Detect which cell encompasses the target text, then output its (X, Y) center coordinate. 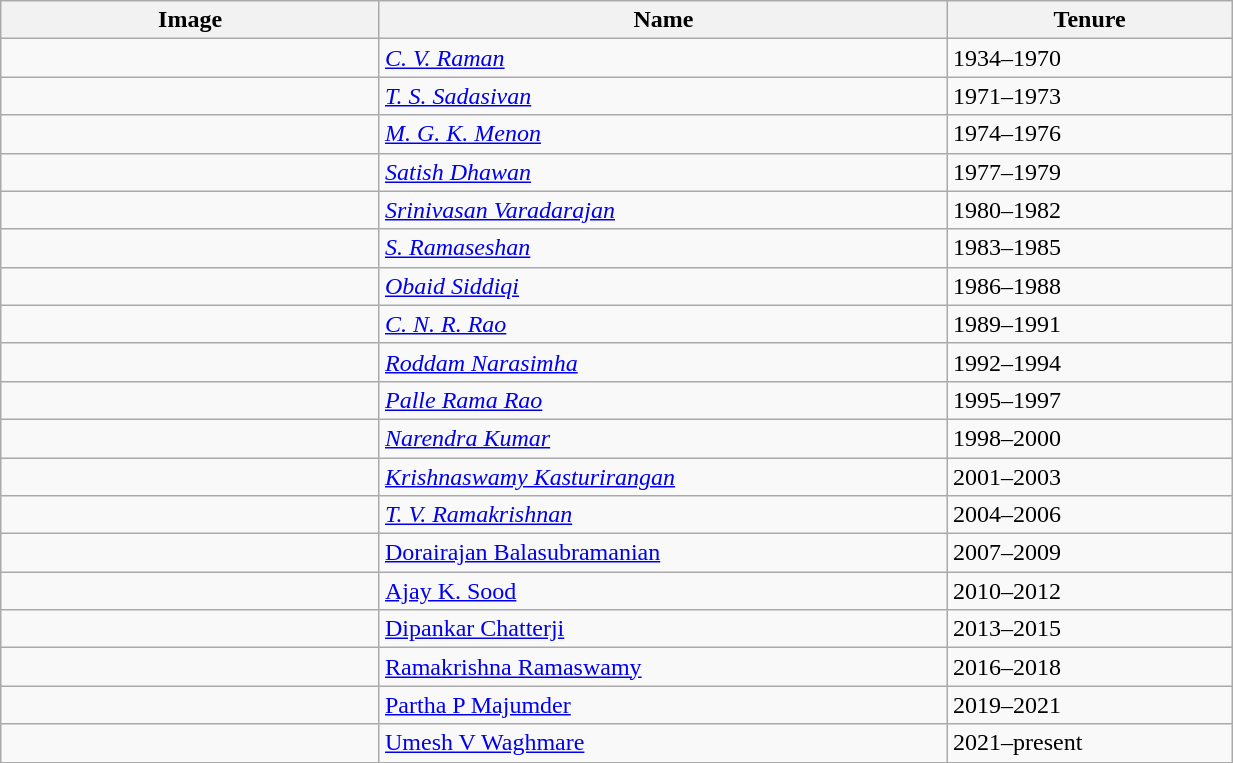
1977–1979 (1090, 172)
T. V. Ramakrishnan (663, 515)
Palle Rama Rao (663, 400)
Name (663, 20)
1934–1970 (1090, 58)
M. G. K. Menon (663, 134)
C. N. R. Rao (663, 324)
2019–2021 (1090, 705)
1971–1973 (1090, 96)
1995–1997 (1090, 400)
Tenure (1090, 20)
Umesh V Waghmare (663, 743)
1989–1991 (1090, 324)
1998–2000 (1090, 438)
Satish Dhawan (663, 172)
1992–1994 (1090, 362)
1983–1985 (1090, 248)
Dipankar Chatterji (663, 629)
Ajay K. Sood (663, 591)
Roddam Narasimha (663, 362)
T. S. Sadasivan (663, 96)
2021–present (1090, 743)
1986–1988 (1090, 286)
Srinivasan Varadarajan (663, 210)
2013–2015 (1090, 629)
2004–2006 (1090, 515)
2016–2018 (1090, 667)
S. Ramaseshan (663, 248)
Obaid Siddiqi (663, 286)
1980–1982 (1090, 210)
Dorairajan Balasubramanian (663, 553)
2007–2009 (1090, 553)
Narendra Kumar (663, 438)
C. V. Raman (663, 58)
2001–2003 (1090, 477)
Krishnaswamy Kasturirangan (663, 477)
2010–2012 (1090, 591)
1974–1976 (1090, 134)
Partha P Majumder (663, 705)
Image (190, 20)
Ramakrishna Ramaswamy (663, 667)
